For the text-containing cell, return its midpoint in [X, Y] coordinate format. 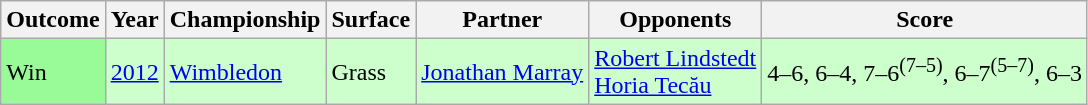
4–6, 6–4, 7–6(7–5), 6–7(5–7), 6–3 [925, 72]
Year [134, 20]
Partner [502, 20]
Wimbledon [245, 72]
Championship [245, 20]
Opponents [676, 20]
Jonathan Marray [502, 72]
2012 [134, 72]
Grass [371, 72]
Robert Lindstedt Horia Tecău [676, 72]
Score [925, 20]
Outcome [53, 20]
Surface [371, 20]
Win [53, 72]
